Determine the (x, y) coordinate at the center of the cell enclosing the given text.  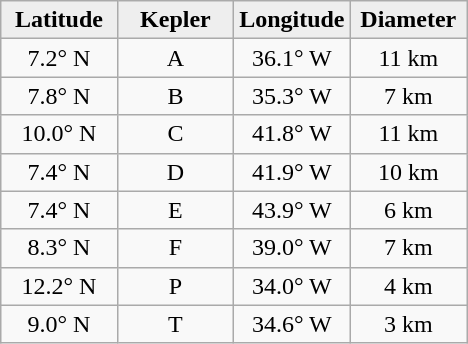
41.8° W (292, 134)
Diameter (408, 20)
P (175, 286)
E (175, 210)
7.8° N (59, 96)
35.3° W (292, 96)
10 km (408, 172)
36.1° W (292, 58)
9.0° N (59, 324)
39.0° W (292, 248)
43.9° W (292, 210)
F (175, 248)
41.9° W (292, 172)
12.2° N (59, 286)
34.0° W (292, 286)
T (175, 324)
D (175, 172)
10.0° N (59, 134)
Kepler (175, 20)
8.3° N (59, 248)
Longitude (292, 20)
34.6° W (292, 324)
C (175, 134)
Latitude (59, 20)
4 km (408, 286)
3 km (408, 324)
A (175, 58)
7.2° N (59, 58)
6 km (408, 210)
B (175, 96)
